Detect which cell encompasses the target text, then output its (X, Y) center coordinate. 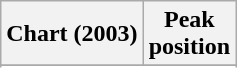
Chart (2003) (72, 34)
Peakposition (189, 34)
